Locate the cell with the specified text and output its [x, y] center coordinate. 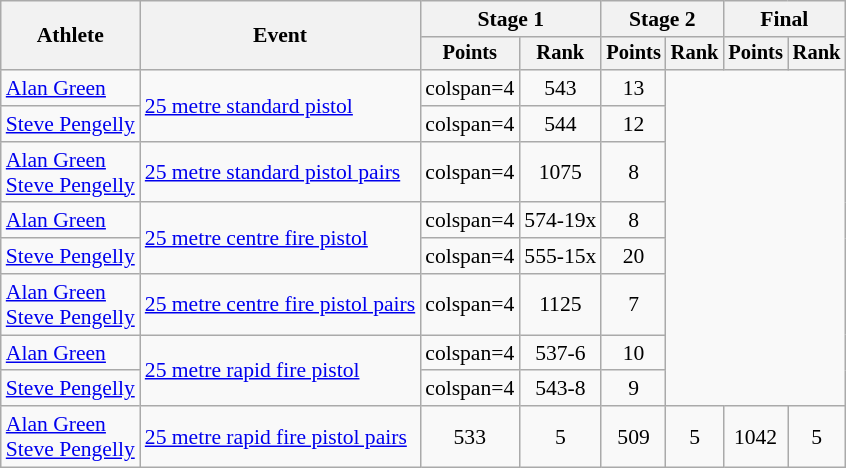
Stage 1 [510, 19]
544 [560, 124]
Stage 2 [662, 19]
574-19x [560, 221]
25 metre rapid fire pistol pairs [280, 436]
543-8 [560, 389]
12 [633, 124]
1042 [755, 436]
25 metre rapid fire pistol [280, 370]
25 metre centre fire pistol [280, 238]
10 [633, 353]
25 metre centre fire pistol pairs [280, 304]
1075 [560, 172]
1125 [560, 304]
Event [280, 36]
7 [633, 304]
25 metre standard pistol [280, 106]
25 metre standard pistol pairs [280, 172]
543 [560, 88]
533 [470, 436]
Final [784, 19]
Athlete [70, 36]
13 [633, 88]
537-6 [560, 353]
509 [633, 436]
555-15x [560, 256]
20 [633, 256]
9 [633, 389]
